Identify which cell holds the provided text, then report its (X, Y) central coordinate. 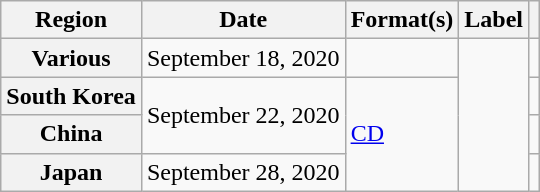
Region (72, 20)
CD (402, 134)
South Korea (72, 96)
Date (243, 20)
Format(s) (402, 20)
September 18, 2020 (243, 58)
Japan (72, 172)
September 28, 2020 (243, 172)
Various (72, 58)
China (72, 134)
September 22, 2020 (243, 115)
Label (494, 20)
